Locate the cell with the specified text and output its (x, y) center coordinate. 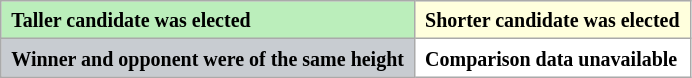
Shorter candidate was elected (553, 20)
Taller candidate was elected (208, 20)
Winner and opponent were of the same height (208, 58)
Comparison data unavailable (553, 58)
